From the cell containing the given text, extract its center point as (x, y) coordinate. 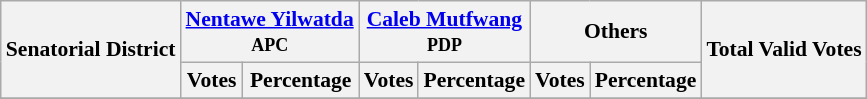
Senatorial District (91, 50)
Total Valid Votes (784, 50)
Others (616, 32)
Caleb MutfwangPDP (444, 32)
Nentawe YilwatdaAPC (270, 32)
